For the text-containing cell, return its midpoint in (X, Y) coordinate format. 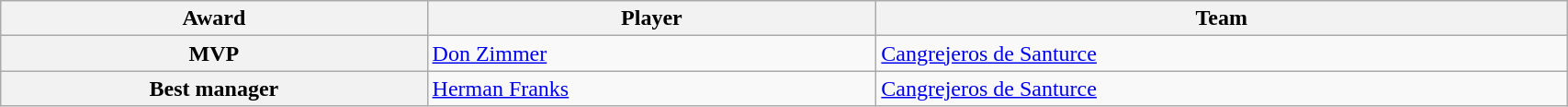
Award (214, 18)
MVP (214, 53)
Team (1222, 18)
Don Zimmer (652, 53)
Player (652, 18)
Best manager (214, 89)
Herman Franks (652, 89)
